Return [x, y] of the center of cell containing provided text 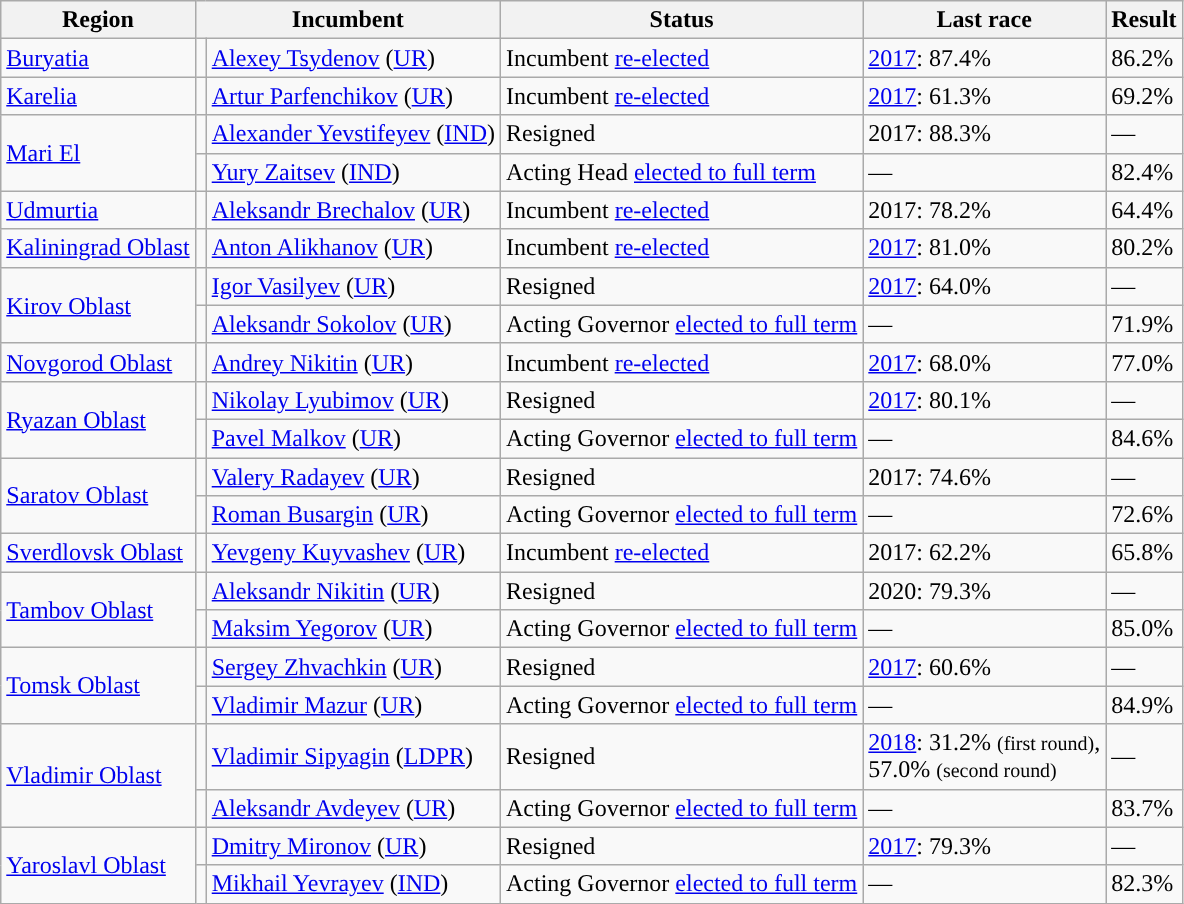
Yevgeny Kuyvashev (UR) [353, 553]
Vladimir Oblast [98, 776]
Karelia [98, 96]
2017: 60.6% [984, 667]
Mari El [98, 153]
Sergey Zhvachkin (UR) [353, 667]
80.2% [1144, 248]
Andrey Nikitin (UR) [353, 362]
Tambov Oblast [98, 610]
2017: 62.2% [984, 553]
Last race [984, 20]
Yaroslavl Oblast [98, 865]
Udmurtia [98, 210]
71.9% [1144, 324]
Maksim Yegorov (UR) [353, 629]
77.0% [1144, 362]
64.4% [1144, 210]
Region [98, 20]
Sverdlovsk Oblast [98, 553]
Mikhail Yevrayev (IND) [353, 884]
Tomsk Oblast [98, 686]
2017: 79.3% [984, 846]
Vladimir Mazur (UR) [353, 705]
2017: 74.6% [984, 477]
Incumbent [348, 20]
2020: 79.3% [984, 591]
2017: 88.3% [984, 134]
Acting Head elected to full term [682, 172]
Status [682, 20]
Aleksandr Sokolov (UR) [353, 324]
Yury Zaitsev (IND) [353, 172]
83.7% [1144, 808]
Igor Vasilyev (UR) [353, 286]
Result [1144, 20]
Kirov Oblast [98, 305]
Artur Parfenchikov (UR) [353, 96]
Anton Alikhanov (UR) [353, 248]
Aleksandr Nikitin (UR) [353, 591]
Novgorod Oblast [98, 362]
85.0% [1144, 629]
82.3% [1144, 884]
69.2% [1144, 96]
2018: 31.2% (first round),57.0% (second round) [984, 756]
Alexander Yevstifeyev (IND) [353, 134]
Roman Busargin (UR) [353, 515]
2017: 80.1% [984, 400]
2017: 64.0% [984, 286]
Ryazan Oblast [98, 419]
65.8% [1144, 553]
2017: 61.3% [984, 96]
2017: 78.2% [984, 210]
Valery Radayev (UR) [353, 477]
Saratov Oblast [98, 496]
Aleksandr Brechalov (UR) [353, 210]
Pavel Malkov (UR) [353, 438]
86.2% [1144, 58]
84.9% [1144, 705]
Alexey Tsydenov (UR) [353, 58]
72.6% [1144, 515]
2017: 87.4% [984, 58]
Buryatia [98, 58]
84.6% [1144, 438]
Kaliningrad Oblast [98, 248]
82.4% [1144, 172]
Dmitry Mironov (UR) [353, 846]
Vladimir Sipyagin (LDPR) [353, 756]
2017: 81.0% [984, 248]
Aleksandr Avdeyev (UR) [353, 808]
Nikolay Lyubimov (UR) [353, 400]
2017: 68.0% [984, 362]
